Determine the (x, y) coordinate at the center of the cell enclosing the given text.  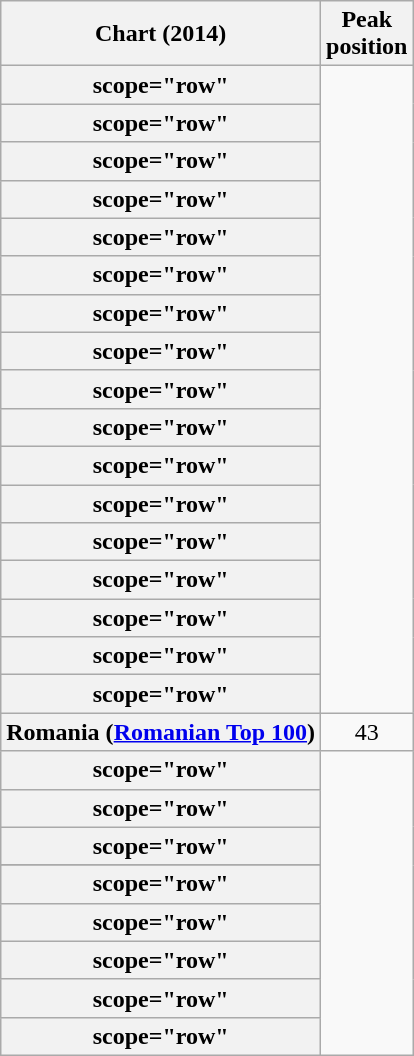
Peakposition (367, 34)
Chart (2014) (161, 34)
43 (367, 732)
Romania (Romanian Top 100) (161, 732)
